Output the [x, y] coordinate of the center of the cell containing the given text.  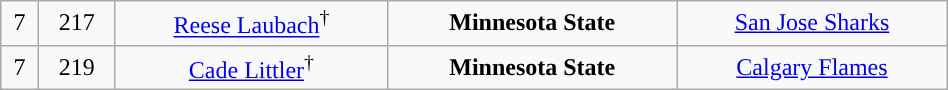
Calgary Flames [812, 68]
Cade Littler† [252, 68]
San Jose Sharks [812, 24]
217 [76, 24]
Reese Laubach† [252, 24]
219 [76, 68]
